Scan for the cell matching the given text and deliver its [x, y] coordinate at center. 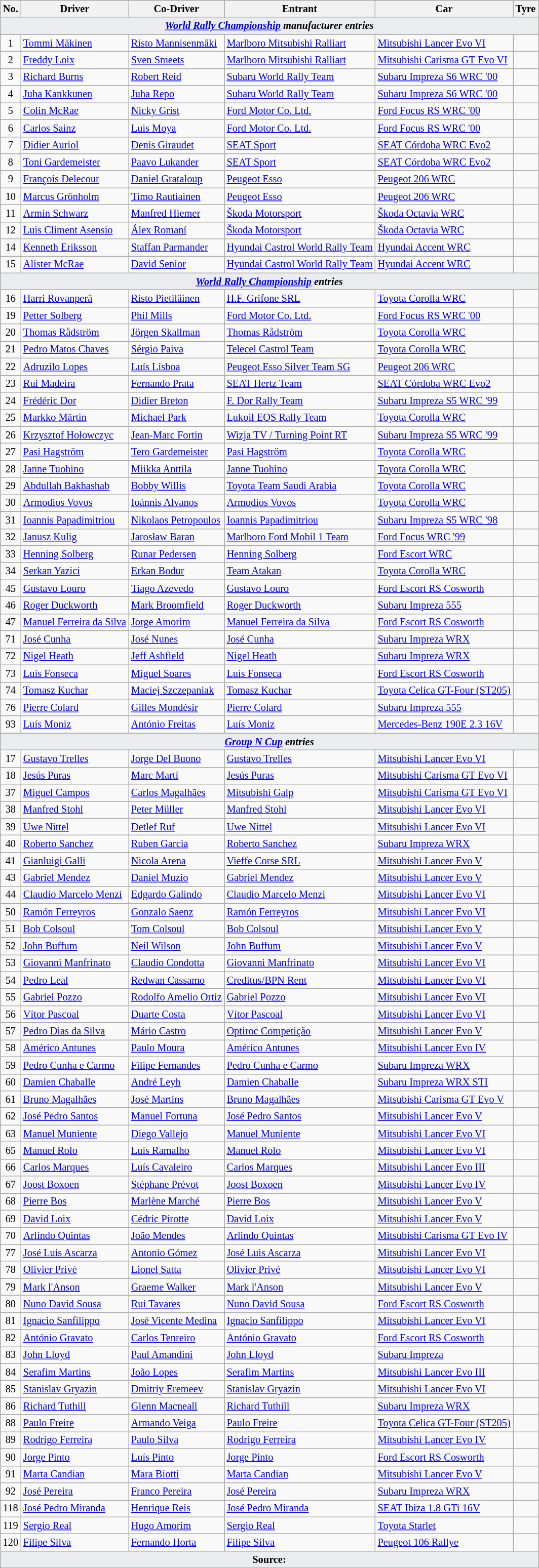
Lionel Satta [176, 1270]
Subaru Impreza WRX STI [444, 1082]
39 [11, 827]
71 [11, 639]
João Lopes [176, 1372]
29 [11, 486]
Mark Broomfield [176, 605]
33 [11, 554]
69 [11, 1219]
José Martins [176, 1099]
Co-Driver [176, 9]
Mitsubishi Carisma GT Evo V [444, 1099]
José Nunes [176, 639]
H.F. Grifone SRL [300, 298]
Mara Biotti [176, 1474]
Mário Castro [176, 1031]
Toni Gardemeister [75, 162]
Team Atakan [300, 571]
Group N Cup entries [269, 742]
62 [11, 1116]
Petter Solberg [75, 315]
Harri Rovanperä [75, 298]
89 [11, 1440]
23 [11, 384]
André Leyh [176, 1082]
57 [11, 1031]
82 [11, 1338]
Toyota Team Saudi Arabia [300, 486]
Mitsubishi Galp [300, 793]
81 [11, 1321]
58 [11, 1048]
66 [11, 1168]
Nikolaos Petropoulos [176, 520]
73 [11, 673]
François Delecour [75, 179]
Diego Vallejo [176, 1134]
Luís Lisboa [176, 367]
41 [11, 861]
44 [11, 895]
Armin Schwarz [75, 213]
Luís Pinto [176, 1457]
Claudio Condotta [176, 963]
Bobby Willis [176, 486]
51 [11, 929]
Pedro Leal [75, 980]
Didier Auriol [75, 145]
Erkan Bodur [176, 571]
Neil Wilson [176, 946]
Graeme Walker [176, 1287]
Jörgen Skallman [176, 333]
17 [11, 758]
Antonio Gómez [176, 1253]
Stéphane Prévot [176, 1185]
SEAT Hertz Team [300, 384]
21 [11, 349]
Carlos Sainz [75, 128]
83 [11, 1355]
Car [444, 9]
19 [11, 315]
4 [11, 94]
Entrant [300, 9]
Peugeot 106 Rallye [444, 1542]
Marlboro Ford Mobil 1 Team [300, 537]
30 [11, 503]
Risto Mannisenmäki [176, 43]
50 [11, 912]
90 [11, 1457]
Maciej Szczepaniak [176, 691]
Paul Amandini [176, 1355]
7 [11, 145]
72 [11, 656]
Mercedes-Benz 190E 2.3 16V [444, 725]
8 [11, 162]
22 [11, 367]
Didier Breton [176, 400]
Paulo Moura [176, 1048]
5 [11, 111]
47 [11, 622]
Fernando Prata [176, 384]
32 [11, 537]
João Mendes [176, 1236]
Telecel Castrol Team [300, 349]
60 [11, 1082]
78 [11, 1270]
56 [11, 1014]
Sven Smeets [176, 60]
Luis Climent Asensio [75, 230]
119 [11, 1525]
Ford Focus WRC '99 [444, 537]
Luis Moya [176, 128]
Daniel Grataloup [176, 179]
Colin McRae [75, 111]
Frédéric Dor [75, 400]
Jorge Del Buono [176, 758]
65 [11, 1150]
Mitsubishi Carisma GT Evo IV [444, 1236]
26 [11, 435]
34 [11, 571]
Adruzilo Lopes [75, 367]
Lukoil EOS Rally Team [300, 418]
54 [11, 980]
Markko Märtin [75, 418]
David Senior [176, 264]
120 [11, 1542]
Serkan Yazici [75, 571]
Manfred Hiemer [176, 213]
37 [11, 793]
Glenn Macneall [176, 1406]
Marc Martí [176, 776]
25 [11, 418]
Timo Rautiainen [176, 196]
Marlène Marché [176, 1201]
Tyre [526, 9]
Subaru Impreza S5 WRC '98 [444, 520]
52 [11, 946]
86 [11, 1406]
10 [11, 196]
Daniel Muzio [176, 878]
Rui Tavares [176, 1304]
12 [11, 230]
Detlef Ruf [176, 827]
3 [11, 77]
Henrique Reis [176, 1508]
António Freitas [176, 725]
Filipe Fernandes [176, 1065]
31 [11, 520]
63 [11, 1134]
Miguel Soares [176, 673]
Álex Romaní [176, 230]
Source: [269, 1559]
53 [11, 963]
Denis Giraudet [176, 145]
15 [11, 264]
61 [11, 1099]
74 [11, 691]
88 [11, 1423]
Paavo Lukander [176, 162]
Luís Cavaleiro [176, 1168]
Jeff Ashfield [176, 656]
Risto Pietiläinen [176, 298]
Nicola Arena [176, 861]
40 [11, 844]
Phil Mills [176, 315]
Juha Kankkunen [75, 94]
Duarte Costa [176, 1014]
Subaru Impreza [444, 1355]
Sérgio Paiva [176, 349]
85 [11, 1389]
Luís Ramalho [176, 1150]
Redwan Cassamo [176, 980]
Marcus Grönholm [75, 196]
Rodolfo Amelio Ortiz [176, 997]
Toyota Starlet [444, 1525]
Carlos Magalhães [176, 793]
70 [11, 1236]
Pedro Dias da Silva [75, 1031]
Tero Gardemeister [176, 452]
92 [11, 1491]
Juha Repo [176, 94]
Staffan Parmander [176, 248]
18 [11, 776]
Miikka Anttila [176, 469]
84 [11, 1372]
Gilles Mondésir [176, 707]
Abdullah Bakhashab [75, 486]
Ford Escort WRC [444, 554]
World Rally Championship manufacturer entries [269, 26]
Peter Müller [176, 810]
68 [11, 1201]
Optiroc Competição [300, 1031]
Janusz Kulig [75, 537]
Creditus/BPN Rent [300, 980]
67 [11, 1185]
Gonzalo Saenz [176, 912]
No. [11, 9]
11 [11, 213]
Alister McRae [75, 264]
Cédric Pirotte [176, 1219]
55 [11, 997]
Nicky Grist [176, 111]
45 [11, 588]
Vieffe Corse SRL [300, 861]
24 [11, 400]
20 [11, 333]
38 [11, 810]
Ruben Garcia [176, 844]
Franco Pereira [176, 1491]
6 [11, 128]
93 [11, 725]
Krzysztof Hołowczyc [75, 435]
27 [11, 452]
77 [11, 1253]
Manuel Fortuna [176, 1116]
59 [11, 1065]
46 [11, 605]
Runar Pedersen [176, 554]
118 [11, 1508]
9 [11, 179]
79 [11, 1287]
Wizja TV / Turning Point RT [300, 435]
Michael Park [176, 418]
Jorge Amorim [176, 622]
91 [11, 1474]
80 [11, 1304]
World Rally Championship entries [269, 282]
José Vicente Medina [176, 1321]
2 [11, 60]
Tommi Mäkinen [75, 43]
Pedro Matos Chaves [75, 349]
Jean-Marc Fortin [176, 435]
Jarosław Baran [176, 537]
Carlos Tenreiro [176, 1338]
Armando Veiga [176, 1423]
Miguel Campos [75, 793]
Rui Madeira [75, 384]
Tom Colsoul [176, 929]
Fernando Horta [176, 1542]
SEAT Ibiza 1.8 GTi 16V [444, 1508]
Dmitriy Eremeev [176, 1389]
Richard Burns [75, 77]
Ioánnis Alvanos [176, 503]
Driver [75, 9]
Hugo Amorim [176, 1525]
F. Dor Rally Team [300, 400]
Freddy Loix [75, 60]
43 [11, 878]
Gianluigi Galli [75, 861]
Kenneth Eriksson [75, 248]
16 [11, 298]
Peugeot Esso Silver Team SG [300, 367]
Robert Reid [176, 77]
1 [11, 43]
Edgardo Galindo [176, 895]
28 [11, 469]
Paulo Silva [176, 1440]
14 [11, 248]
76 [11, 707]
Tiago Azevedo [176, 588]
